Find where the given text appears and provide that cell's center as (X, Y) coordinate. 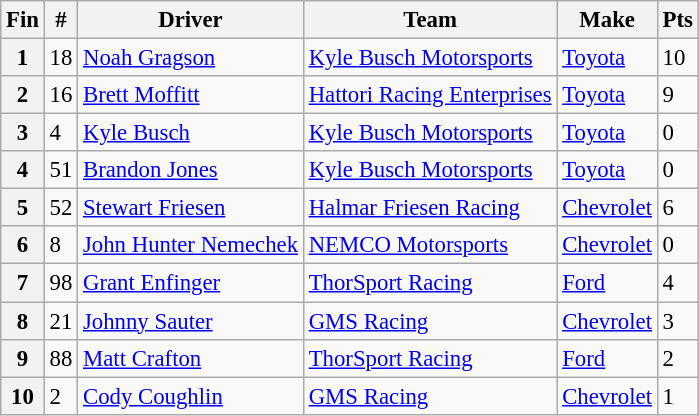
51 (60, 170)
7 (23, 283)
5 (23, 208)
Johnny Sauter (191, 321)
John Hunter Nemechek (191, 245)
Pts (678, 20)
Team (430, 20)
21 (60, 321)
# (60, 20)
Make (607, 20)
Kyle Busch (191, 133)
Cody Coughlin (191, 396)
Halmar Friesen Racing (430, 208)
88 (60, 358)
18 (60, 58)
98 (60, 283)
Brandon Jones (191, 170)
Stewart Friesen (191, 208)
Grant Enfinger (191, 283)
Brett Moffitt (191, 95)
Hattori Racing Enterprises (430, 95)
Driver (191, 20)
16 (60, 95)
NEMCO Motorsports (430, 245)
Noah Gragson (191, 58)
Matt Crafton (191, 358)
Fin (23, 20)
52 (60, 208)
